Return (x, y) of the center of cell containing provided text 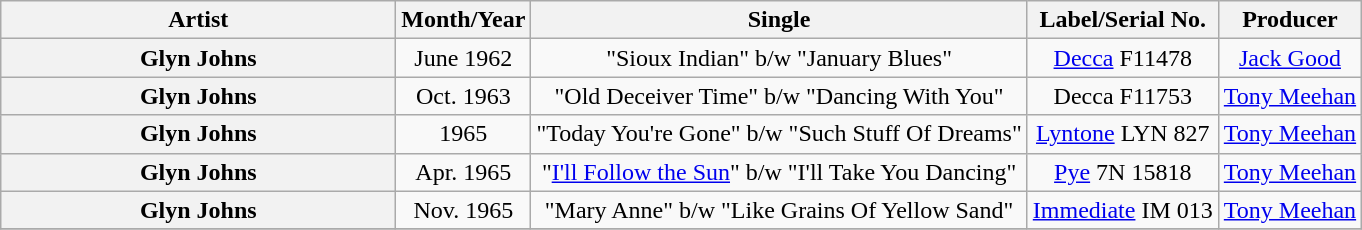
Label/Serial No. (1122, 20)
June 1962 (464, 58)
Month/Year (464, 20)
Oct. 1963 (464, 96)
"I'll Follow the Sun" b/w "I'll Take You Dancing" (779, 172)
Single (779, 20)
Jack Good (1290, 58)
1965 (464, 134)
Artist (198, 20)
"Old Deceiver Time" b/w "Dancing With You" (779, 96)
Decca F11478 (1122, 58)
Decca F11753 (1122, 96)
Nov. 1965 (464, 210)
"Mary Anne" b/w "Like Grains Of Yellow Sand" (779, 210)
Apr. 1965 (464, 172)
Immediate IM 013 (1122, 210)
"Today You're Gone" b/w "Such Stuff Of Dreams" (779, 134)
Lyntone LYN 827 (1122, 134)
Pye 7N 15818 (1122, 172)
Producer (1290, 20)
"Sioux Indian" b/w "January Blues" (779, 58)
